Return the (X, Y) coordinate for the center point of the cell that contains the specified text.  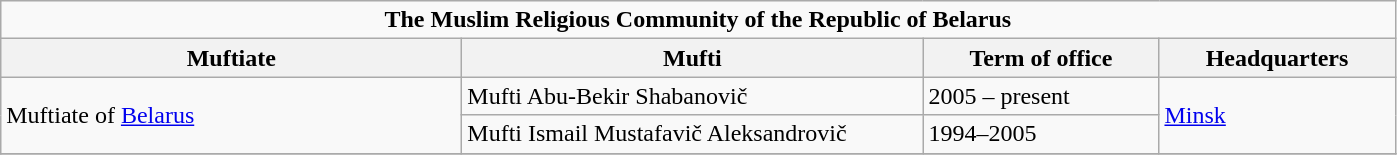
Muftiate (232, 58)
1994–2005 (1041, 134)
The Muslim Religious Community of the Republic of Belarus (698, 20)
Muftiate of Belarus (232, 115)
Mufti Abu-Bekir Shabanovič (692, 96)
Mufti (692, 58)
Minsk (1277, 115)
Mufti Ismail Mustafavič Aleksandrovič (692, 134)
Headquarters (1277, 58)
Term of office (1041, 58)
2005 – present (1041, 96)
